Capture the cell that displays the provided text and extract its [x, y] central coordinate. 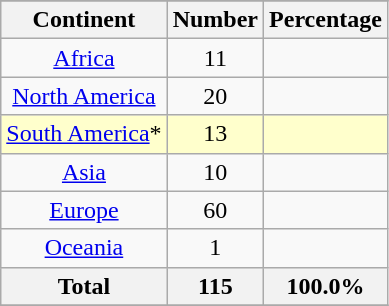
13 [215, 134]
11 [215, 58]
Percentage [326, 20]
Africa [84, 58]
60 [215, 210]
North America [84, 96]
Total [84, 286]
Oceania [84, 248]
Europe [84, 210]
100.0% [326, 286]
115 [215, 286]
Continent [84, 20]
Asia [84, 172]
20 [215, 96]
South America* [84, 134]
Number [215, 20]
1 [215, 248]
10 [215, 172]
